Search for the cell housing the specified text and yield its [X, Y] center coordinate. 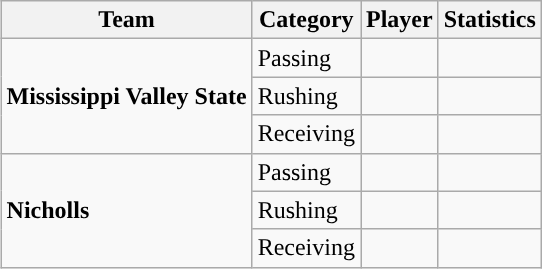
Player [399, 20]
Statistics [490, 20]
Nicholls [126, 210]
Team [126, 20]
Category [306, 20]
Mississippi Valley State [126, 96]
